Search for the cell housing the specified text and yield its [X, Y] center coordinate. 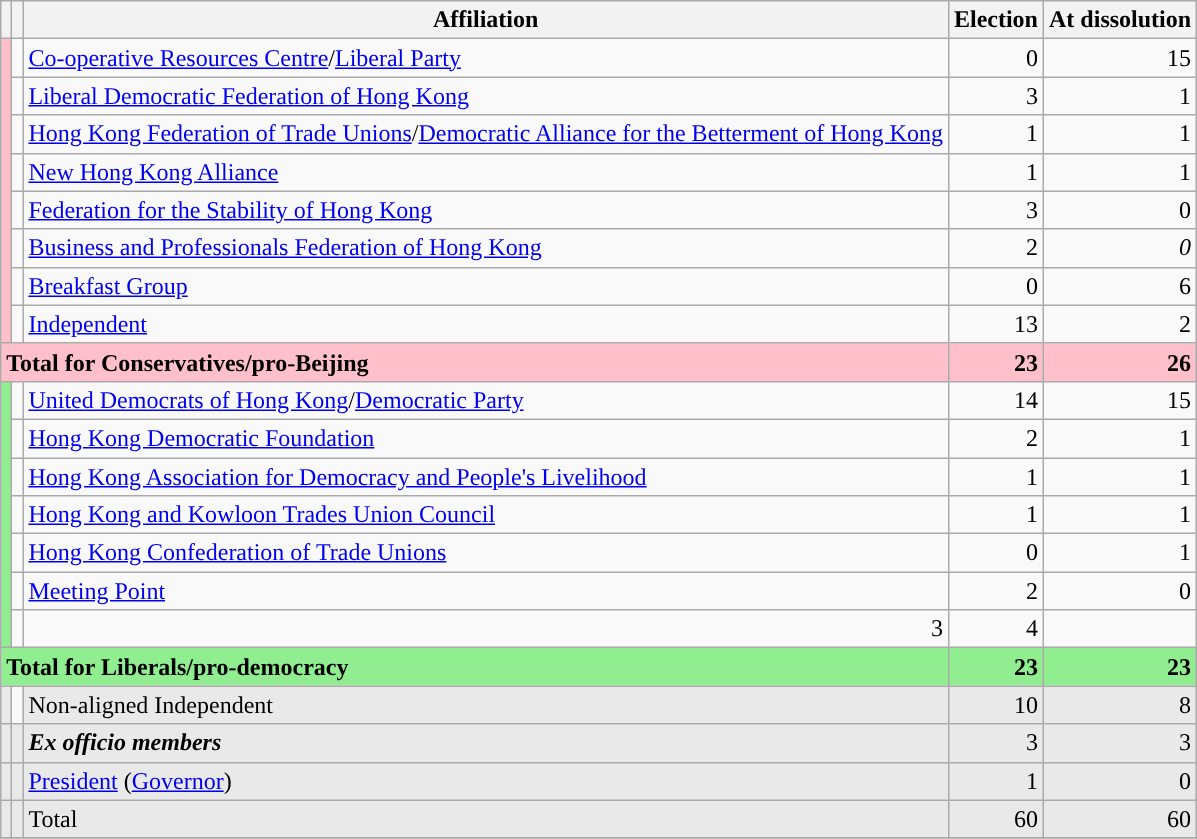
Total for Liberals/pro-democracy [475, 667]
Co-operative Resources Centre/Liberal Party [486, 58]
Ex officio members [486, 743]
Meeting Point [486, 591]
President (Governor) [486, 781]
Breakfast Group [486, 286]
14 [996, 400]
Total for Conservatives/pro-Beijing [475, 362]
10 [996, 705]
Non-aligned Independent [486, 705]
Hong Kong Association for Democracy and People's Livelihood [486, 477]
At dissolution [1120, 20]
New Hong Kong Alliance [486, 172]
Hong Kong Confederation of Trade Unions [486, 553]
4 [996, 629]
Affiliation [486, 20]
6 [1120, 286]
Federation for the Stability of Hong Kong [486, 210]
Hong Kong Democratic Foundation [486, 438]
Liberal Democratic Federation of Hong Kong [486, 96]
13 [996, 324]
Election [996, 20]
United Democrats of Hong Kong/Democratic Party [486, 400]
26 [1120, 362]
Hong Kong and Kowloon Trades Union Council [486, 515]
8 [1120, 705]
Hong Kong Federation of Trade Unions/Democratic Alliance for the Betterment of Hong Kong [486, 134]
Business and Professionals Federation of Hong Kong [486, 248]
Independent [486, 324]
Total [486, 819]
